Extract the [x, y] coordinate from the center of the cell holding the provided text.  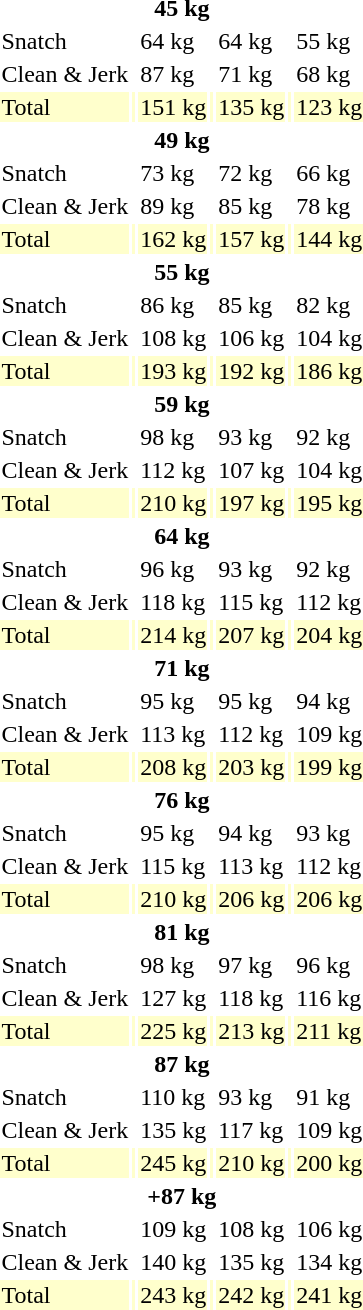
97 kg [252, 965]
242 kg [252, 1295]
245 kg [174, 1163]
96 kg [174, 569]
106 kg [252, 338]
208 kg [174, 767]
87 kg [174, 74]
110 kg [174, 1097]
71 kg [252, 74]
117 kg [252, 1130]
127 kg [174, 998]
89 kg [174, 206]
243 kg [174, 1295]
192 kg [252, 371]
214 kg [174, 635]
225 kg [174, 1031]
206 kg [252, 899]
72 kg [252, 173]
107 kg [252, 470]
203 kg [252, 767]
207 kg [252, 635]
86 kg [174, 305]
193 kg [174, 371]
140 kg [174, 1262]
151 kg [174, 107]
73 kg [174, 173]
109 kg [174, 1229]
94 kg [252, 833]
213 kg [252, 1031]
157 kg [252, 239]
197 kg [252, 503]
162 kg [174, 239]
